Determine the [x, y] coordinate at the center of the cell enclosing the given text.  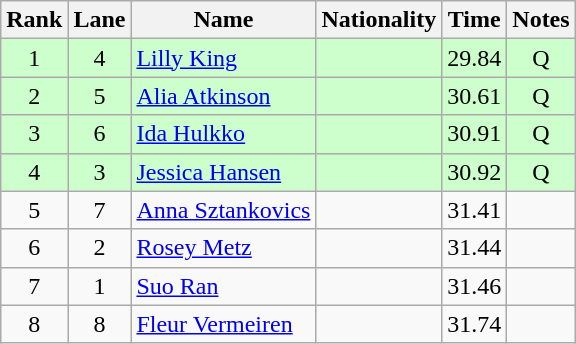
Nationality [379, 20]
Alia Atkinson [224, 96]
Name [224, 20]
Jessica Hansen [224, 172]
Notes [541, 20]
31.46 [474, 286]
30.61 [474, 96]
Lilly King [224, 58]
Fleur Vermeiren [224, 324]
30.92 [474, 172]
Anna Sztankovics [224, 210]
31.44 [474, 248]
Time [474, 20]
Rosey Metz [224, 248]
Lane [100, 20]
31.41 [474, 210]
Rank [34, 20]
Ida Hulkko [224, 134]
30.91 [474, 134]
Suo Ran [224, 286]
29.84 [474, 58]
31.74 [474, 324]
